Provide the [x, y] coordinate of the cell's center where the given text is located.  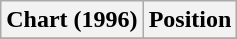
Position [190, 20]
Chart (1996) [72, 20]
